Search for the cell housing the specified text and yield its (x, y) center coordinate. 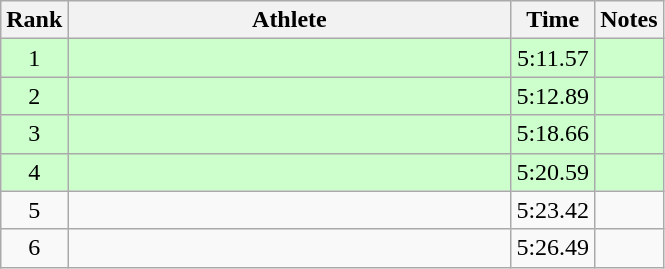
6 (34, 248)
5 (34, 210)
Notes (629, 20)
3 (34, 134)
Time (553, 20)
Athlete (290, 20)
5:23.42 (553, 210)
5:11.57 (553, 58)
Rank (34, 20)
1 (34, 58)
4 (34, 172)
5:26.49 (553, 248)
5:18.66 (553, 134)
2 (34, 96)
5:12.89 (553, 96)
5:20.59 (553, 172)
